Search for the cell housing the specified text and yield its (X, Y) center coordinate. 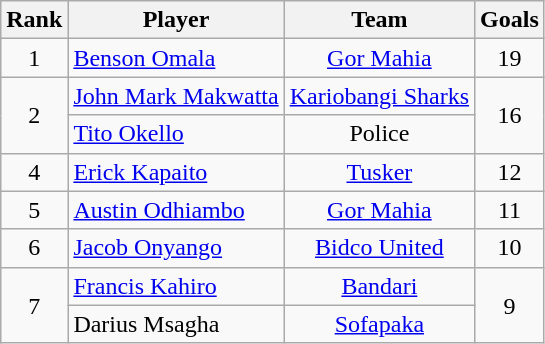
Team (379, 20)
1 (34, 58)
Tito Okello (176, 134)
9 (510, 305)
Goals (510, 20)
16 (510, 115)
5 (34, 210)
Player (176, 20)
Francis Kahiro (176, 286)
6 (34, 248)
Police (379, 134)
Austin Odhiambo (176, 210)
Erick Kapaito (176, 172)
Kariobangi Sharks (379, 96)
2 (34, 115)
19 (510, 58)
4 (34, 172)
Tusker (379, 172)
Bandari (379, 286)
Darius Msagha (176, 324)
Benson Omala (176, 58)
Bidco United (379, 248)
Jacob Onyango (176, 248)
Sofapaka (379, 324)
Rank (34, 20)
7 (34, 305)
John Mark Makwatta (176, 96)
10 (510, 248)
11 (510, 210)
12 (510, 172)
